Find where the given text appears and provide that cell's center as (X, Y) coordinate. 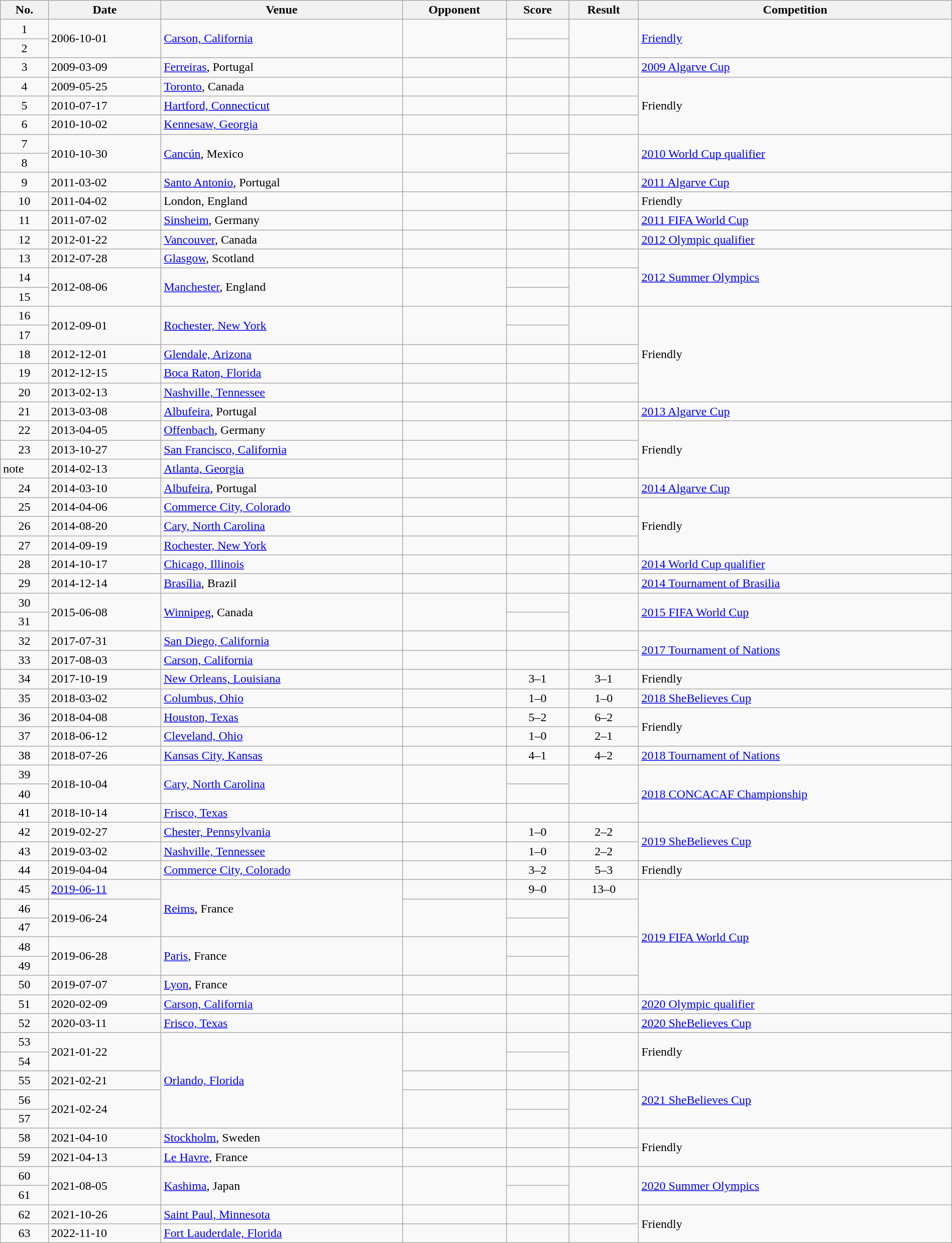
Atlanta, Georgia (282, 469)
58 (25, 1138)
2010-10-30 (104, 153)
Glendale, Arizona (282, 354)
13 (25, 259)
16 (25, 316)
Cancún, Mexico (282, 153)
Ferreiras, Portugal (282, 67)
2019-03-02 (104, 851)
2018-10-14 (104, 813)
63 (25, 1233)
Hartford, Connecticut (282, 105)
2017-07-31 (104, 641)
11 (25, 220)
Kashima, Japan (282, 1186)
Cleveland, Ohio (282, 736)
2020 Olympic qualifier (795, 1004)
2015 FIFA World Cup (795, 612)
New Orleans, Louisiana (282, 679)
2020-02-09 (104, 1004)
2018-10-04 (104, 784)
7 (25, 144)
32 (25, 641)
Vancouver, Canada (282, 240)
4–1 (538, 755)
59 (25, 1157)
45 (25, 889)
37 (25, 736)
San Diego, California (282, 641)
30 (25, 603)
2018 Tournament of Nations (795, 755)
Date (104, 10)
4–2 (604, 755)
57 (25, 1118)
2013-02-13 (104, 392)
2013-03-08 (104, 411)
2019-06-11 (104, 889)
2018 SheBelieves Cup (795, 698)
2014-04-06 (104, 507)
15 (25, 297)
2021-02-21 (104, 1080)
60 (25, 1176)
23 (25, 449)
19 (25, 373)
1 (25, 29)
2021-04-13 (104, 1157)
3 (25, 67)
2018-03-02 (104, 698)
14 (25, 278)
2010 World Cup qualifier (795, 153)
39 (25, 774)
Stockholm, Sweden (282, 1138)
Opponent (454, 10)
2020 Summer Olympics (795, 1186)
2012-08-06 (104, 287)
2018 CONCACAF Championship (795, 794)
26 (25, 526)
2021-08-05 (104, 1186)
2021-01-22 (104, 1052)
2019-02-27 (104, 832)
2011-03-02 (104, 182)
Le Havre, France (282, 1157)
51 (25, 1004)
2015-06-08 (104, 612)
21 (25, 411)
13–0 (604, 889)
34 (25, 679)
Lyon, France (282, 985)
2014-09-19 (104, 545)
Houston, Texas (282, 717)
2020-03-11 (104, 1023)
2012-09-01 (104, 325)
Fort Lauderdale, Florida (282, 1233)
No. (25, 10)
2011-07-02 (104, 220)
4 (25, 86)
San Francisco, California (282, 449)
2011 FIFA World Cup (795, 220)
2006-10-01 (104, 39)
52 (25, 1023)
2022-11-10 (104, 1233)
Brasília, Brazil (282, 584)
42 (25, 832)
2020 SheBelieves Cup (795, 1023)
54 (25, 1061)
2011-04-02 (104, 201)
2014-08-20 (104, 526)
2019-06-24 (104, 918)
Boca Raton, Florida (282, 373)
5–3 (604, 870)
Kansas City, Kansas (282, 755)
Kennesaw, Georgia (282, 125)
12 (25, 240)
47 (25, 928)
2021 SheBelieves Cup (795, 1099)
44 (25, 870)
36 (25, 717)
2013-04-05 (104, 430)
33 (25, 660)
2014 World Cup qualifier (795, 564)
46 (25, 909)
2014 Algarve Cup (795, 488)
note (25, 469)
53 (25, 1042)
2014 Tournament of Brasilia (795, 584)
2017 Tournament of Nations (795, 650)
2019-04-04 (104, 870)
41 (25, 813)
48 (25, 947)
24 (25, 488)
2–1 (604, 736)
Toronto, Canada (282, 86)
2019-06-28 (104, 956)
Venue (282, 10)
2018-07-26 (104, 755)
55 (25, 1080)
9–0 (538, 889)
2012 Summer Olympics (795, 278)
2021-04-10 (104, 1138)
2021-02-24 (104, 1109)
London, England (282, 201)
Offenbach, Germany (282, 430)
29 (25, 584)
2 (25, 48)
3–2 (538, 870)
5 (25, 105)
2012-07-28 (104, 259)
27 (25, 545)
6 (25, 125)
62 (25, 1214)
6–2 (604, 717)
Santo Antonio, Portugal (282, 182)
2019 SheBelieves Cup (795, 841)
2013-10-27 (104, 449)
2010-10-02 (104, 125)
Reims, France (282, 909)
10 (25, 201)
17 (25, 335)
Chester, Pennsylvania (282, 832)
Result (604, 10)
2010-07-17 (104, 105)
Saint Paul, Minnesota (282, 1214)
35 (25, 698)
2018-06-12 (104, 736)
22 (25, 430)
2014-02-13 (104, 469)
2009-05-25 (104, 86)
2013 Algarve Cup (795, 411)
61 (25, 1195)
43 (25, 851)
Competition (795, 10)
38 (25, 755)
2014-03-10 (104, 488)
2019-07-07 (104, 985)
2012-12-15 (104, 373)
49 (25, 966)
2019 FIFA World Cup (795, 937)
9 (25, 182)
2011 Algarve Cup (795, 182)
2009 Algarve Cup (795, 67)
2012 Olympic qualifier (795, 240)
28 (25, 564)
2012-12-01 (104, 354)
2009-03-09 (104, 67)
2017-10-19 (104, 679)
20 (25, 392)
Winnipeg, Canada (282, 612)
25 (25, 507)
2017-08-03 (104, 660)
50 (25, 985)
2014-10-17 (104, 564)
Sinsheim, Germany (282, 220)
Glasgow, Scotland (282, 259)
2021-10-26 (104, 1214)
2012-01-22 (104, 240)
Orlando, Florida (282, 1080)
5–2 (538, 717)
31 (25, 622)
18 (25, 354)
56 (25, 1099)
Manchester, England (282, 287)
Score (538, 10)
2018-04-08 (104, 717)
40 (25, 794)
8 (25, 163)
Columbus, Ohio (282, 698)
2014-12-14 (104, 584)
Chicago, Illinois (282, 564)
Paris, France (282, 956)
